Identify which cell holds the provided text, then report its (x, y) central coordinate. 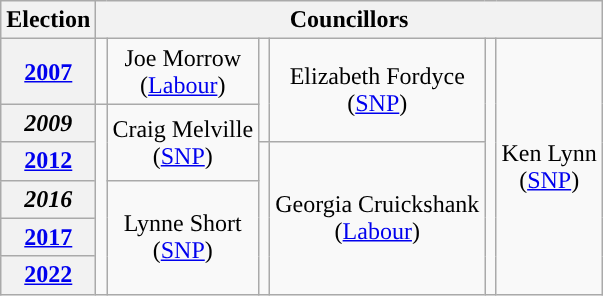
Joe Morrow(Labour) (183, 72)
Elizabeth Fordyce(SNP) (378, 90)
Election (48, 20)
Georgia Cruickshank(Labour) (378, 218)
Ken Lynn(SNP) (549, 166)
2012 (48, 161)
Councillors (350, 20)
Lynne Short(SNP) (183, 237)
2022 (48, 275)
Craig Melville(SNP) (183, 142)
2016 (48, 199)
2009 (48, 123)
2007 (48, 72)
2017 (48, 237)
